Find where the given text appears and provide that cell's center as (x, y) coordinate. 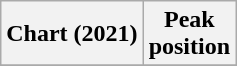
Peakposition (189, 34)
Chart (2021) (72, 34)
